Extract the [x, y] coordinate from the center of the cell holding the provided text.  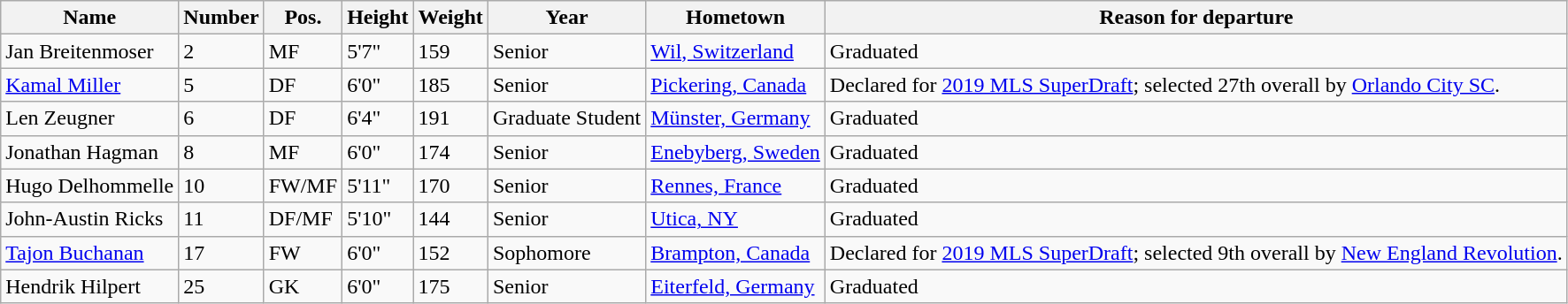
Reason for departure [1196, 18]
DF/MF [303, 219]
Hugo Delhommelle [90, 186]
175 [450, 286]
Eiterfeld, Germany [736, 286]
Pos. [303, 18]
Tajon Buchanan [90, 253]
Rennes, France [736, 186]
Hometown [736, 18]
Year [566, 18]
5'7" [378, 51]
144 [450, 219]
17 [221, 253]
Name [90, 18]
11 [221, 219]
191 [450, 118]
Pickering, Canada [736, 85]
Kamal Miller [90, 85]
Len Zeugner [90, 118]
174 [450, 152]
10 [221, 186]
Height [378, 18]
Hendrik Hilpert [90, 286]
Brampton, Canada [736, 253]
159 [450, 51]
Jonathan Hagman [90, 152]
185 [450, 85]
Utica, NY [736, 219]
25 [221, 286]
Jan Breitenmoser [90, 51]
2 [221, 51]
Declared for 2019 MLS SuperDraft; selected 27th overall by Orlando City SC. [1196, 85]
Number [221, 18]
6'4" [378, 118]
FW [303, 253]
Declared for 2019 MLS SuperDraft; selected 9th overall by New England Revolution. [1196, 253]
Graduate Student [566, 118]
5'10" [378, 219]
GK [303, 286]
Münster, Germany [736, 118]
8 [221, 152]
FW/MF [303, 186]
Weight [450, 18]
5'11" [378, 186]
152 [450, 253]
6 [221, 118]
170 [450, 186]
Wil, Switzerland [736, 51]
Enebyberg, Sweden [736, 152]
John-Austin Ricks [90, 219]
5 [221, 85]
Sophomore [566, 253]
